Determine the (X, Y) coordinate at the center of the cell enclosing the given text.  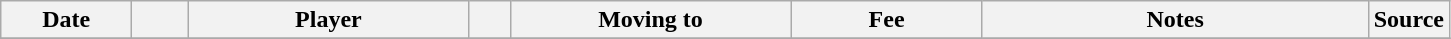
Source (1408, 20)
Notes (1175, 20)
Date (66, 20)
Fee (886, 20)
Moving to (650, 20)
Player (328, 20)
